Output the (x, y) coordinate of the center of the cell containing the given text.  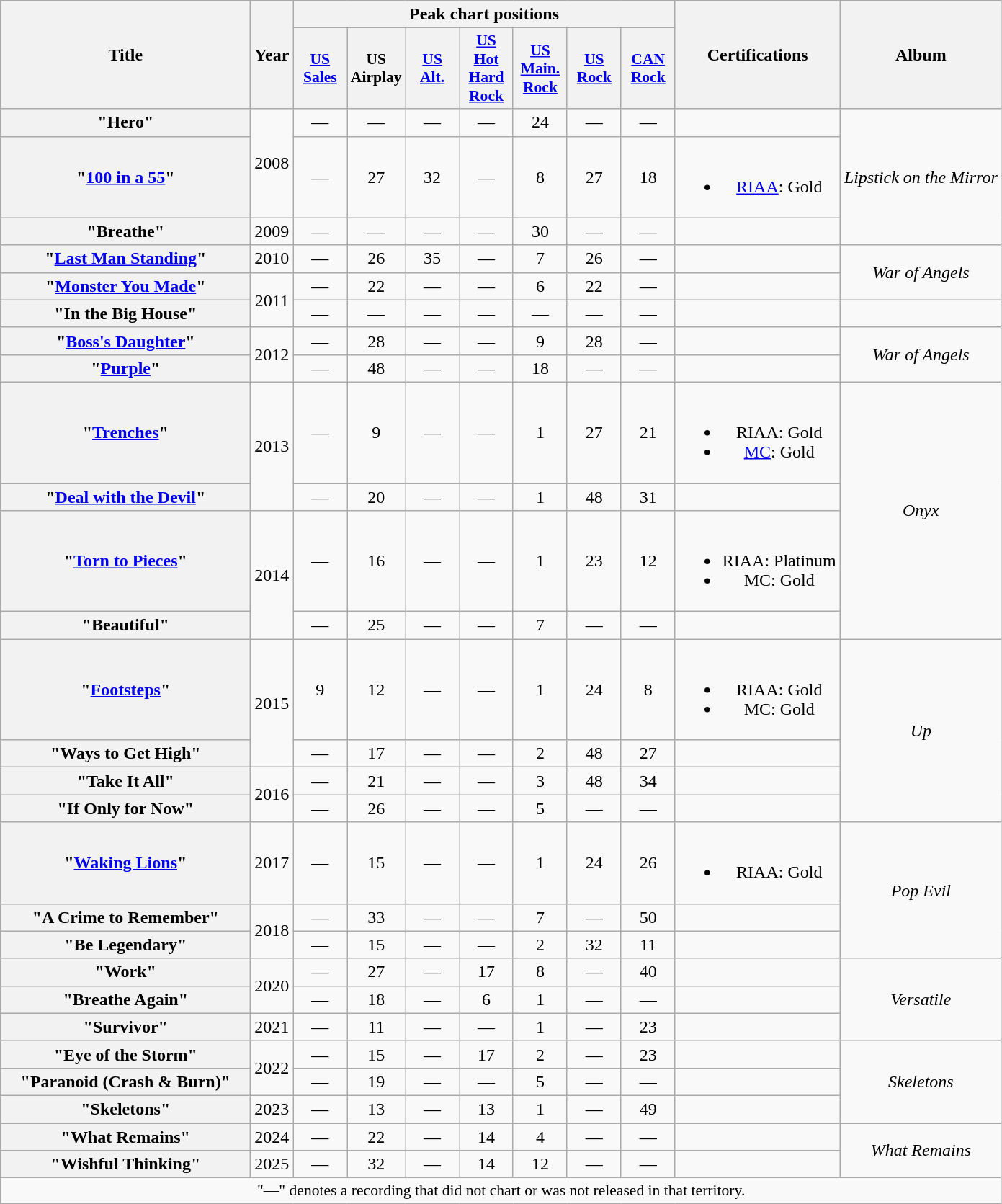
"Monster You Made" (125, 286)
35 (432, 259)
"Purple" (125, 368)
"100 in a 55" (125, 177)
Pop Evil (921, 891)
"Beautiful" (125, 625)
40 (648, 972)
CANRock (648, 68)
2022 (272, 1068)
"What Remains" (125, 1136)
"Paranoid (Crash & Burn)" (125, 1082)
"Hero" (125, 122)
33 (376, 917)
USSales (320, 68)
2014 (272, 575)
"Deal with the Devil" (125, 496)
"Skeletons" (125, 1109)
USHotHardRock (487, 68)
16 (376, 561)
Skeletons (921, 1082)
USMain.Rock (540, 68)
2008 (272, 163)
3 (540, 781)
"Wishful Thinking" (125, 1164)
USAlt. (432, 68)
USRock (594, 68)
Onyx (921, 510)
"Ways to Get High" (125, 754)
"Work" (125, 972)
2011 (272, 300)
"Breathe" (125, 231)
2024 (272, 1136)
2023 (272, 1109)
"Footsteps" (125, 690)
Up (921, 731)
"Take It All" (125, 781)
Album (921, 55)
30 (540, 231)
"Waking Lions" (125, 863)
"Torn to Pieces" (125, 561)
"Trenches" (125, 432)
"Boss's Daughter" (125, 341)
Year (272, 55)
"In the Big House" (125, 313)
19 (376, 1082)
49 (648, 1109)
2013 (272, 446)
RIAA: PlatinumMC: Gold (758, 561)
"If Only for Now" (125, 808)
2018 (272, 931)
34 (648, 781)
31 (648, 496)
25 (376, 625)
2021 (272, 1027)
20 (376, 496)
2012 (272, 354)
2020 (272, 986)
"Last Man Standing" (125, 259)
2009 (272, 231)
Peak chart positions (484, 14)
Lipstick on the Mirror (921, 177)
"Survivor" (125, 1027)
"Eye of the Storm" (125, 1054)
"Breathe Again" (125, 999)
USAirplay (376, 68)
2015 (272, 703)
Title (125, 55)
4 (540, 1136)
2010 (272, 259)
50 (648, 917)
"A Crime to Remember" (125, 917)
Certifications (758, 55)
2017 (272, 863)
Versatile (921, 999)
2016 (272, 795)
2025 (272, 1164)
"Be Legendary" (125, 945)
"—" denotes a recording that did not chart or was not released in that territory. (501, 1191)
What Remains (921, 1150)
